For the text-containing cell, return its midpoint in (X, Y) coordinate format. 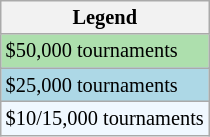
$10/15,000 tournaments (105, 118)
Legend (105, 17)
$25,000 tournaments (105, 85)
$50,000 tournaments (105, 51)
